From the cell containing the given text, extract its center point as [X, Y] coordinate. 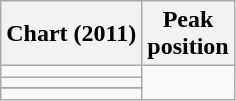
Chart (2011) [72, 34]
Peakposition [188, 34]
